Return (X, Y) of the center of cell containing provided text 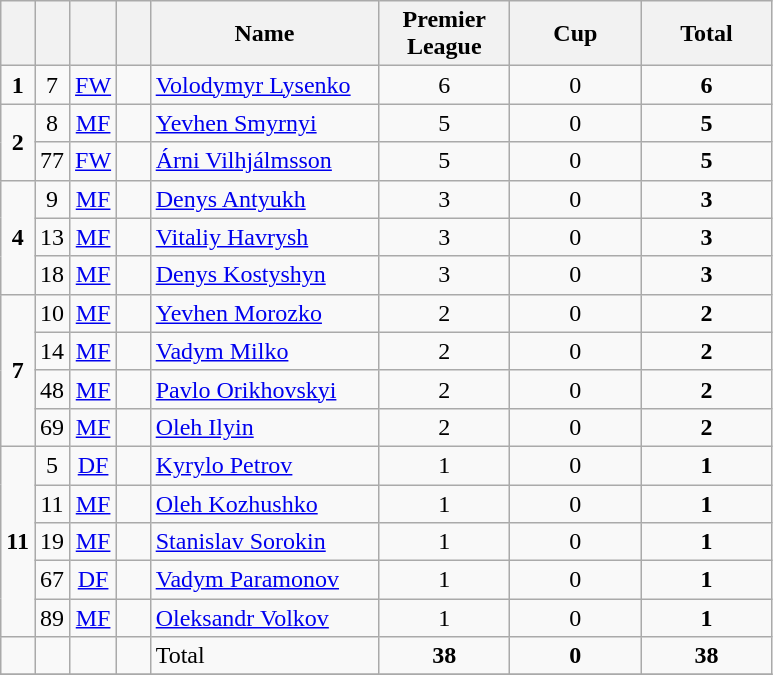
Yevhen Morozko (264, 313)
Oleh Kozhushko (264, 503)
Árni Vilhjálmsson (264, 161)
18 (52, 275)
4 (18, 237)
77 (52, 161)
14 (52, 351)
Oleh Ilyin (264, 427)
Kyrylo Petrov (264, 465)
Stanislav Sorokin (264, 542)
Yevhen Smyrnyi (264, 123)
Vadym Milko (264, 351)
48 (52, 389)
Denys Antyukh (264, 199)
89 (52, 618)
Volodymyr Lysenko (264, 85)
Denys Kostyshyn (264, 275)
Cup (576, 34)
69 (52, 427)
8 (52, 123)
Vadym Paramonov (264, 580)
67 (52, 580)
13 (52, 237)
Oleksandr Volkov (264, 618)
Vitaliy Havrysh (264, 237)
10 (52, 313)
9 (52, 199)
19 (52, 542)
Premier League (444, 34)
Pavlo Orikhovskyi (264, 389)
Name (264, 34)
